Provide the [X, Y] coordinate of the cell's center where the given text is located.  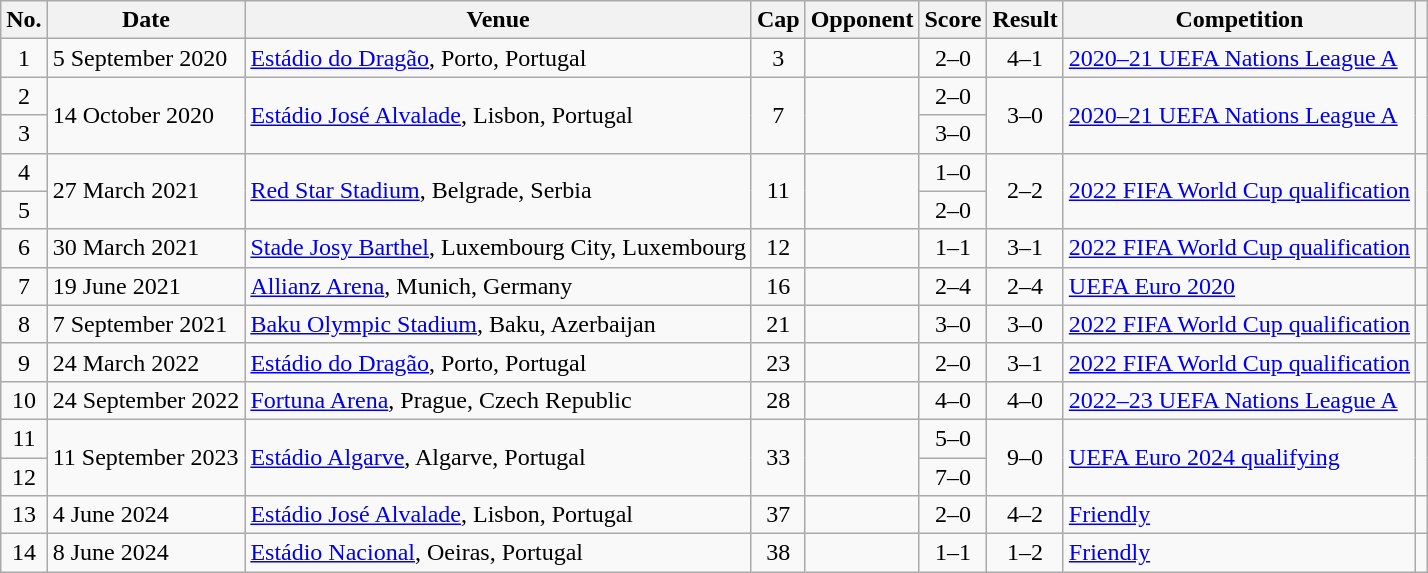
1–2 [1025, 553]
14 October 2020 [146, 115]
Estádio Nacional, Oeiras, Portugal [498, 553]
5–0 [953, 438]
6 [24, 248]
7 September 2021 [146, 324]
33 [778, 457]
30 March 2021 [146, 248]
4 June 2024 [146, 515]
24 September 2022 [146, 400]
Cap [778, 20]
10 [24, 400]
Estádio Algarve, Algarve, Portugal [498, 457]
28 [778, 400]
23 [778, 362]
13 [24, 515]
38 [778, 553]
Stade Josy Barthel, Luxembourg City, Luxembourg [498, 248]
Venue [498, 20]
19 June 2021 [146, 286]
14 [24, 553]
4 [24, 172]
4–1 [1025, 58]
5 September 2020 [146, 58]
5 [24, 210]
Result [1025, 20]
2 [24, 96]
UEFA Euro 2024 qualifying [1239, 457]
Competition [1239, 20]
11 September 2023 [146, 457]
27 March 2021 [146, 191]
2022–23 UEFA Nations League A [1239, 400]
Score [953, 20]
Red Star Stadium, Belgrade, Serbia [498, 191]
4–2 [1025, 515]
9–0 [1025, 457]
No. [24, 20]
1 [24, 58]
1–0 [953, 172]
2–2 [1025, 191]
Fortuna Arena, Prague, Czech Republic [498, 400]
21 [778, 324]
Date [146, 20]
UEFA Euro 2020 [1239, 286]
7–0 [953, 477]
8 June 2024 [146, 553]
Baku Olympic Stadium, Baku, Azerbaijan [498, 324]
Allianz Arena, Munich, Germany [498, 286]
37 [778, 515]
9 [24, 362]
24 March 2022 [146, 362]
8 [24, 324]
16 [778, 286]
Opponent [862, 20]
